Extract the (x, y) coordinate from the center of the cell holding the provided text.  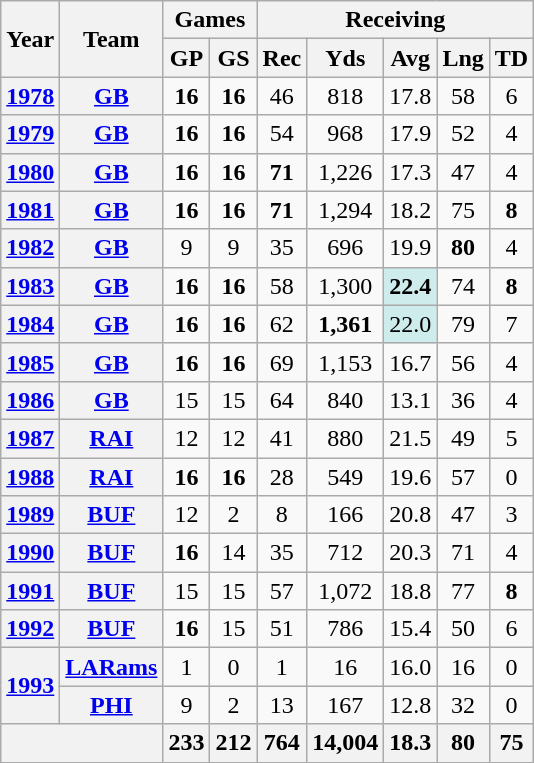
22.0 (410, 324)
12.8 (410, 705)
15.4 (410, 629)
1982 (30, 248)
1,300 (346, 286)
696 (346, 248)
880 (346, 438)
Receiving (396, 20)
50 (463, 629)
17.8 (410, 96)
13.1 (410, 400)
212 (234, 743)
1981 (30, 210)
21.5 (410, 438)
1985 (30, 362)
1980 (30, 172)
1,294 (346, 210)
17.3 (410, 172)
32 (463, 705)
46 (282, 96)
1986 (30, 400)
Yds (346, 58)
1,072 (346, 591)
764 (282, 743)
1,226 (346, 172)
Team (112, 39)
712 (346, 553)
16.0 (410, 667)
19.6 (410, 477)
1979 (30, 134)
64 (282, 400)
Games (210, 20)
968 (346, 134)
1983 (30, 286)
19.9 (410, 248)
1990 (30, 553)
LARams (112, 667)
14 (234, 553)
1978 (30, 96)
1991 (30, 591)
1,361 (346, 324)
GS (234, 58)
54 (282, 134)
5 (511, 438)
74 (463, 286)
20.8 (410, 515)
1992 (30, 629)
1,153 (346, 362)
GP (186, 58)
18.2 (410, 210)
Year (30, 39)
818 (346, 96)
14,004 (346, 743)
79 (463, 324)
167 (346, 705)
TD (511, 58)
22.4 (410, 286)
840 (346, 400)
20.3 (410, 553)
233 (186, 743)
51 (282, 629)
13 (282, 705)
1987 (30, 438)
3 (511, 515)
786 (346, 629)
18.8 (410, 591)
PHI (112, 705)
Lng (463, 58)
77 (463, 591)
166 (346, 515)
36 (463, 400)
Avg (410, 58)
1989 (30, 515)
17.9 (410, 134)
28 (282, 477)
52 (463, 134)
1984 (30, 324)
56 (463, 362)
16.7 (410, 362)
549 (346, 477)
62 (282, 324)
49 (463, 438)
1988 (30, 477)
41 (282, 438)
7 (511, 324)
18.3 (410, 743)
Rec (282, 58)
69 (282, 362)
1993 (30, 686)
